Capture the cell that displays the provided text and extract its (x, y) central coordinate. 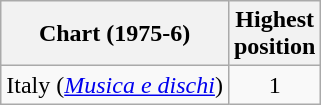
Chart (1975-6) (115, 34)
Highestposition (274, 34)
Italy (Musica e dischi) (115, 85)
1 (274, 85)
